Search for the cell housing the specified text and yield its (X, Y) center coordinate. 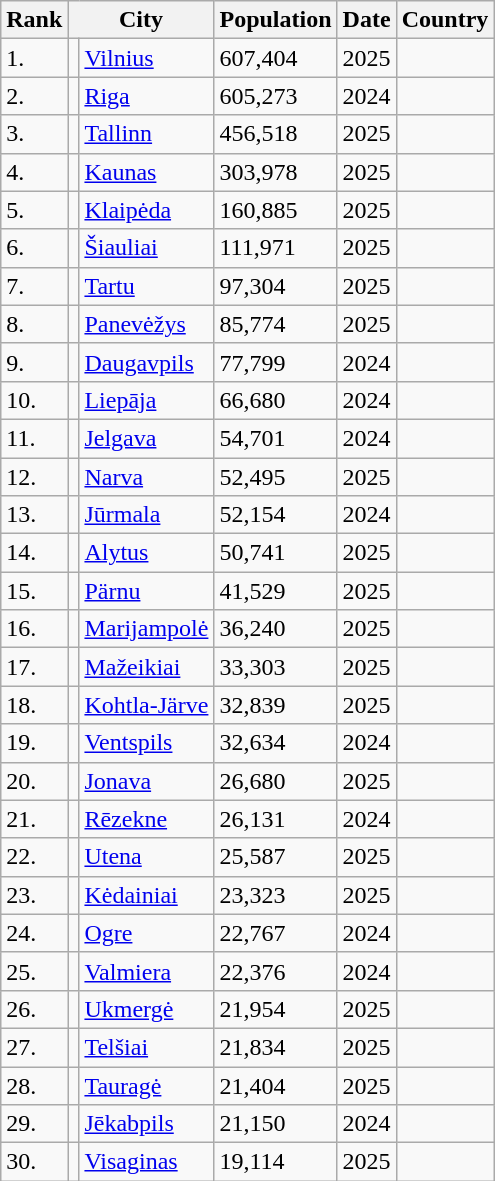
Klaipėda (146, 210)
13. (34, 515)
Panevėžys (146, 324)
33,303 (276, 667)
Visaginas (146, 1162)
23. (34, 895)
Rēzekne (146, 819)
17. (34, 667)
66,680 (276, 400)
22,376 (276, 971)
21,834 (276, 1047)
Jelgava (146, 438)
Alytus (146, 553)
52,495 (276, 477)
21. (34, 819)
97,304 (276, 286)
City (141, 20)
Jēkabpils (146, 1124)
22,767 (276, 933)
605,273 (276, 96)
Date (366, 20)
Riga (146, 96)
21,150 (276, 1124)
30. (34, 1162)
52,154 (276, 515)
4. (34, 172)
Utena (146, 857)
6. (34, 248)
5. (34, 210)
15. (34, 591)
29. (34, 1124)
19,114 (276, 1162)
10. (34, 400)
303,978 (276, 172)
Tartu (146, 286)
32,839 (276, 705)
27. (34, 1047)
18. (34, 705)
26,680 (276, 781)
21,954 (276, 1009)
8. (34, 324)
50,741 (276, 553)
160,885 (276, 210)
11. (34, 438)
26,131 (276, 819)
19. (34, 743)
Tauragė (146, 1085)
Ogre (146, 933)
Rank (34, 20)
Vilnius (146, 58)
Šiauliai (146, 248)
22. (34, 857)
Marijampolė (146, 629)
456,518 (276, 134)
Pärnu (146, 591)
1. (34, 58)
20. (34, 781)
25,587 (276, 857)
85,774 (276, 324)
24. (34, 933)
Ukmergė (146, 1009)
28. (34, 1085)
77,799 (276, 362)
12. (34, 477)
14. (34, 553)
Tallinn (146, 134)
111,971 (276, 248)
9. (34, 362)
23,323 (276, 895)
Liepāja (146, 400)
26. (34, 1009)
36,240 (276, 629)
Kėdainiai (146, 895)
Telšiai (146, 1047)
16. (34, 629)
Mažeikiai (146, 667)
54,701 (276, 438)
25. (34, 971)
Valmiera (146, 971)
607,404 (276, 58)
41,529 (276, 591)
Kaunas (146, 172)
2. (34, 96)
3. (34, 134)
Population (276, 20)
7. (34, 286)
Daugavpils (146, 362)
Jonava (146, 781)
Ventspils (146, 743)
32,634 (276, 743)
Kohtla-Järve (146, 705)
Narva (146, 477)
Country (445, 20)
21,404 (276, 1085)
Jūrmala (146, 515)
